Locate the cell with the specified text and output its (X, Y) center coordinate. 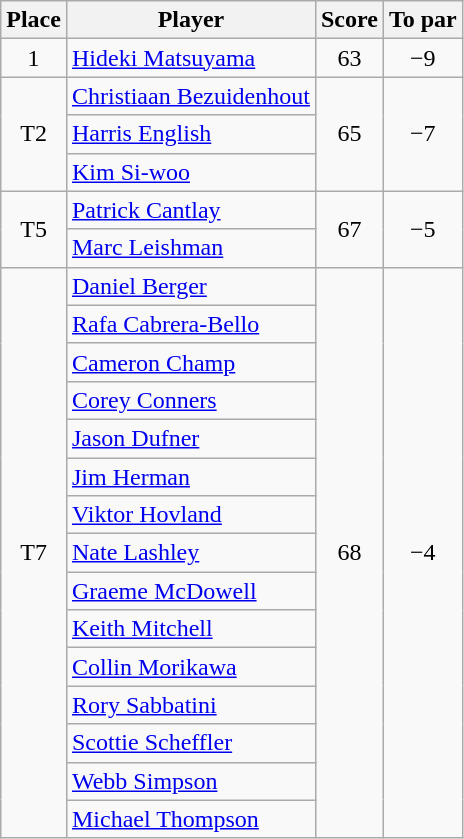
T5 (34, 229)
Score (349, 20)
−5 (422, 229)
Hideki Matsuyama (190, 58)
Webb Simpson (190, 781)
Viktor Hovland (190, 515)
Rafa Cabrera-Bello (190, 324)
Christiaan Bezuidenhout (190, 96)
T7 (34, 552)
Daniel Berger (190, 286)
Jim Herman (190, 477)
Cameron Champ (190, 362)
Rory Sabbatini (190, 705)
Michael Thompson (190, 819)
Keith Mitchell (190, 629)
−7 (422, 134)
−9 (422, 58)
68 (349, 552)
Jason Dufner (190, 438)
63 (349, 58)
T2 (34, 134)
Kim Si-woo (190, 172)
Collin Morikawa (190, 667)
Nate Lashley (190, 553)
−4 (422, 552)
Patrick Cantlay (190, 210)
Place (34, 20)
To par (422, 20)
Corey Conners (190, 400)
Harris English (190, 134)
67 (349, 229)
1 (34, 58)
Marc Leishman (190, 248)
Graeme McDowell (190, 591)
65 (349, 134)
Player (190, 20)
Scottie Scheffler (190, 743)
